Search for the cell housing the specified text and yield its (x, y) center coordinate. 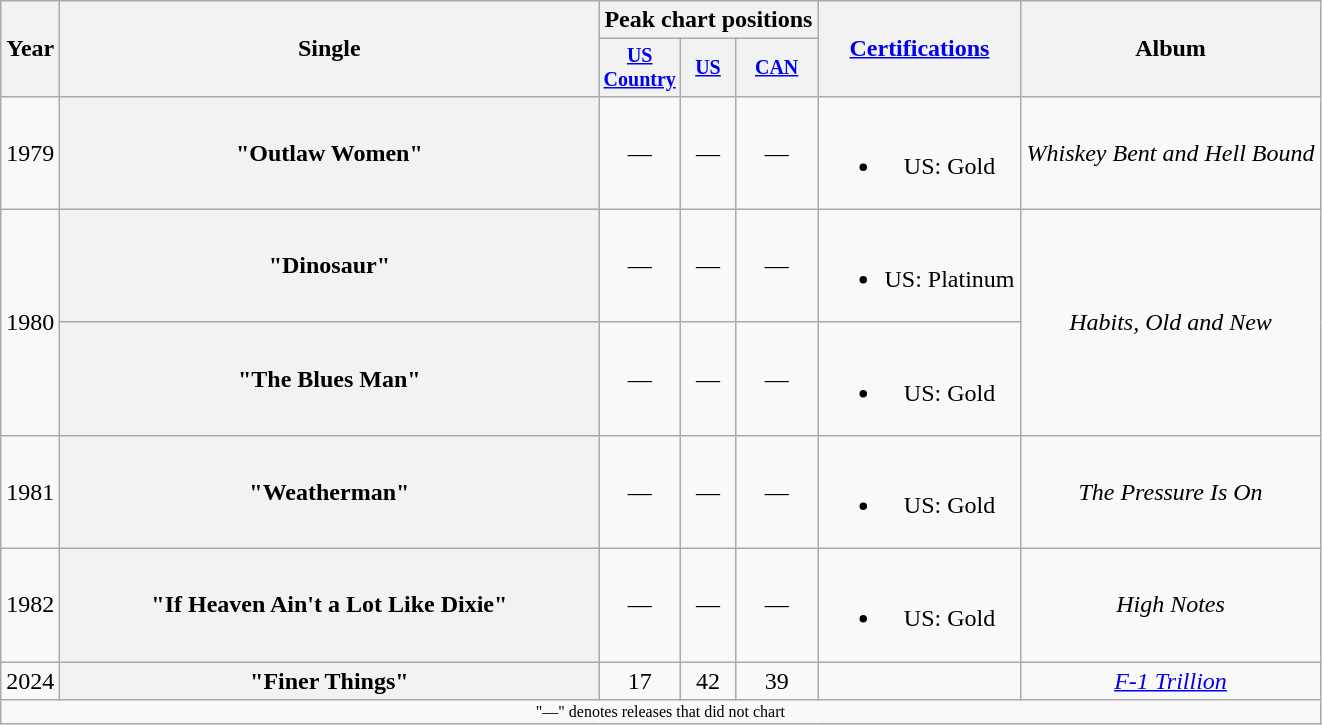
Habits, Old and New (1170, 322)
"Dinosaur" (330, 266)
2024 (30, 681)
1981 (30, 492)
F-1 Trillion (1170, 681)
US: Platinum (920, 266)
Whiskey Bent and Hell Bound (1170, 152)
"If Heaven Ain't a Lot Like Dixie" (330, 606)
17 (640, 681)
1982 (30, 606)
The Pressure Is On (1170, 492)
US Country (640, 68)
1980 (30, 322)
"—" denotes releases that did not chart (660, 712)
39 (776, 681)
"The Blues Man" (330, 378)
CAN (776, 68)
"Weatherman" (330, 492)
High Notes (1170, 606)
"Finer Things" (330, 681)
Single (330, 49)
42 (708, 681)
Certifications (920, 49)
"Outlaw Women" (330, 152)
Peak chart positions (708, 20)
Album (1170, 49)
1979 (30, 152)
US (708, 68)
Year (30, 49)
